Capture the cell that displays the provided text and extract its [X, Y] central coordinate. 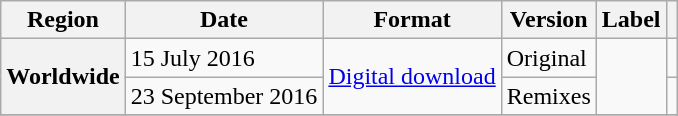
Format [412, 20]
Worldwide [63, 77]
Date [224, 20]
Original [548, 58]
15 July 2016 [224, 58]
23 September 2016 [224, 96]
Remixes [548, 96]
Version [548, 20]
Region [63, 20]
Digital download [412, 77]
Label [631, 20]
